Determine the (X, Y) coordinate at the center of the cell enclosing the given text.  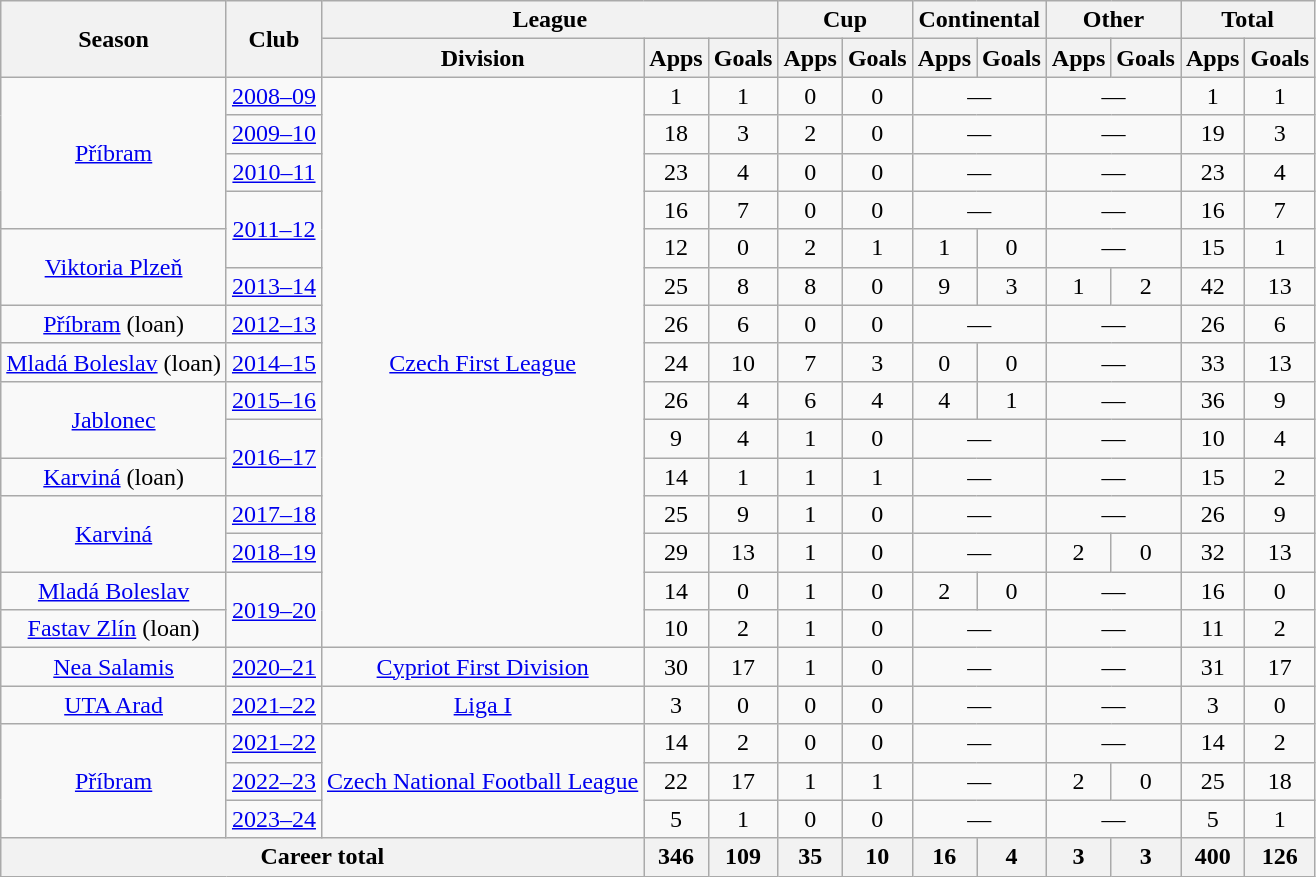
Mladá Boleslav (loan) (114, 362)
400 (1212, 857)
12 (676, 248)
Season (114, 39)
35 (810, 857)
Division (482, 58)
32 (1212, 553)
Fastav Zlín (loan) (114, 629)
2013–14 (274, 286)
Czech First League (482, 362)
31 (1212, 667)
22 (676, 781)
Career total (322, 857)
Cypriot First Division (482, 667)
Cup (845, 20)
Příbram (loan) (114, 324)
30 (676, 667)
2019–20 (274, 610)
2008–09 (274, 96)
UTA Arad (114, 705)
2010–11 (274, 172)
11 (1212, 629)
126 (1280, 857)
2012–13 (274, 324)
Czech National Football League (482, 781)
Total (1247, 20)
42 (1212, 286)
36 (1212, 400)
2023–24 (274, 819)
2016–17 (274, 457)
19 (1212, 134)
Liga I (482, 705)
2018–19 (274, 553)
Nea Salamis (114, 667)
Karviná (114, 534)
Continental (979, 20)
2017–18 (274, 515)
2022–23 (274, 781)
29 (676, 553)
Jablonec (114, 419)
Club (274, 39)
Karviná (loan) (114, 477)
24 (676, 362)
2011–12 (274, 229)
33 (1212, 362)
2014–15 (274, 362)
109 (743, 857)
2020–21 (274, 667)
2015–16 (274, 400)
Viktoria Plzeň (114, 267)
2009–10 (274, 134)
League (549, 20)
Other (1113, 20)
346 (676, 857)
Mladá Boleslav (114, 591)
